Output the (x, y) coordinate of the center of the cell containing the given text.  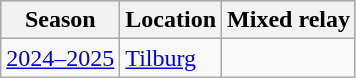
Season (60, 20)
Mixed relay (289, 20)
2024–2025 (60, 58)
Tilburg (171, 58)
Location (171, 20)
